Output the [X, Y] coordinate of the center of the cell containing the given text.  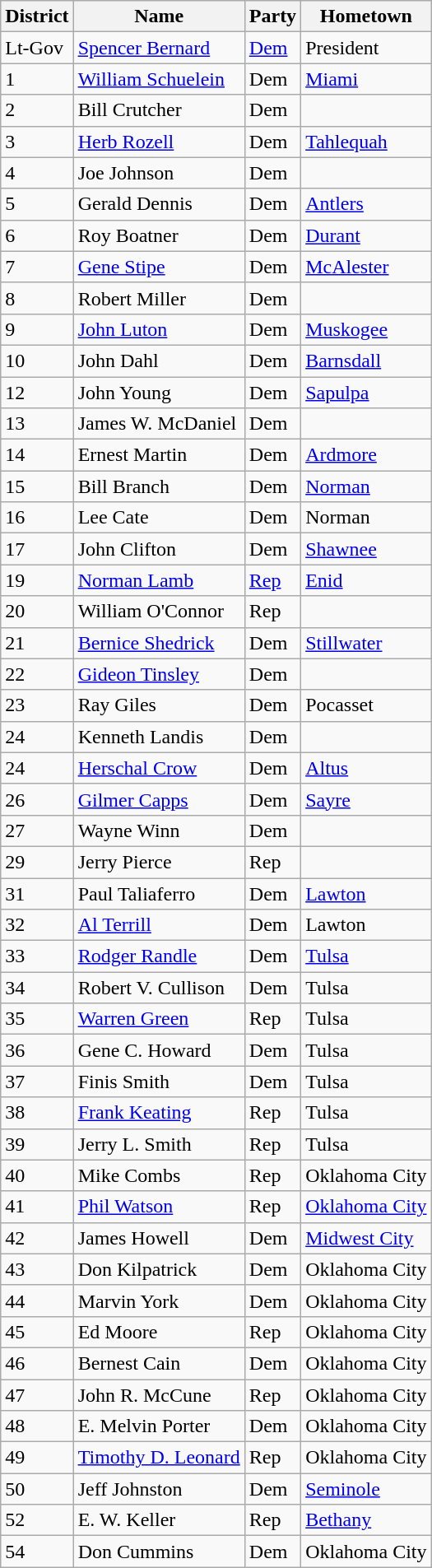
48 [37, 1426]
39 [37, 1144]
Durant [366, 235]
Roy Boatner [159, 235]
John Young [159, 393]
Robert V. Cullison [159, 988]
3 [37, 142]
Ed Moore [159, 1332]
Gilmer Capps [159, 799]
Hometown [366, 16]
17 [37, 549]
Antlers [366, 204]
Joe Johnson [159, 173]
36 [37, 1050]
Gene Stipe [159, 267]
12 [37, 393]
45 [37, 1332]
8 [37, 298]
Sayre [366, 799]
Bernice Shedrick [159, 643]
37 [37, 1082]
William O'Connor [159, 612]
22 [37, 674]
James Howell [159, 1238]
Marvin York [159, 1300]
Bethany [366, 1520]
Phil Watson [159, 1207]
54 [37, 1552]
44 [37, 1300]
Shawnee [366, 549]
Party [272, 16]
31 [37, 893]
Gerald Dennis [159, 204]
John Dahl [159, 361]
13 [37, 424]
Mike Combs [159, 1175]
20 [37, 612]
James W. McDaniel [159, 424]
Barnsdall [366, 361]
Lee Cate [159, 518]
29 [37, 862]
Frank Keating [159, 1113]
E. Melvin Porter [159, 1426]
Finis Smith [159, 1082]
35 [37, 1019]
2 [37, 110]
Don Cummins [159, 1552]
Stillwater [366, 643]
49 [37, 1458]
Altus [366, 768]
Bernest Cain [159, 1363]
5 [37, 204]
Lt-Gov [37, 48]
Al Terrill [159, 925]
6 [37, 235]
William Schuelein [159, 79]
Herschal Crow [159, 768]
Herb Rozell [159, 142]
46 [37, 1363]
President [366, 48]
Jerry L. Smith [159, 1144]
38 [37, 1113]
19 [37, 580]
Enid [366, 580]
Timothy D. Leonard [159, 1458]
47 [37, 1395]
26 [37, 799]
Ernest Martin [159, 455]
John R. McCune [159, 1395]
9 [37, 329]
Paul Taliaferro [159, 893]
42 [37, 1238]
Bill Crutcher [159, 110]
32 [37, 925]
Spencer Bernard [159, 48]
27 [37, 831]
District [37, 16]
23 [37, 705]
Ray Giles [159, 705]
Pocasset [366, 705]
John Luton [159, 329]
Ardmore [366, 455]
Tahlequah [366, 142]
33 [37, 956]
Jeff Johnston [159, 1489]
40 [37, 1175]
52 [37, 1520]
15 [37, 486]
34 [37, 988]
Sapulpa [366, 393]
16 [37, 518]
Miami [366, 79]
41 [37, 1207]
43 [37, 1269]
Gene C. Howard [159, 1050]
Jerry Pierce [159, 862]
Name [159, 16]
Norman Lamb [159, 580]
21 [37, 643]
Wayne Winn [159, 831]
1 [37, 79]
7 [37, 267]
Rodger Randle [159, 956]
Don Kilpatrick [159, 1269]
Bill Branch [159, 486]
50 [37, 1489]
Warren Green [159, 1019]
Midwest City [366, 1238]
John Clifton [159, 549]
Muskogee [366, 329]
McAlester [366, 267]
4 [37, 173]
14 [37, 455]
Seminole [366, 1489]
E. W. Keller [159, 1520]
10 [37, 361]
Kenneth Landis [159, 737]
Gideon Tinsley [159, 674]
Robert Miller [159, 298]
